Detect which cell encompasses the target text, then output its (X, Y) center coordinate. 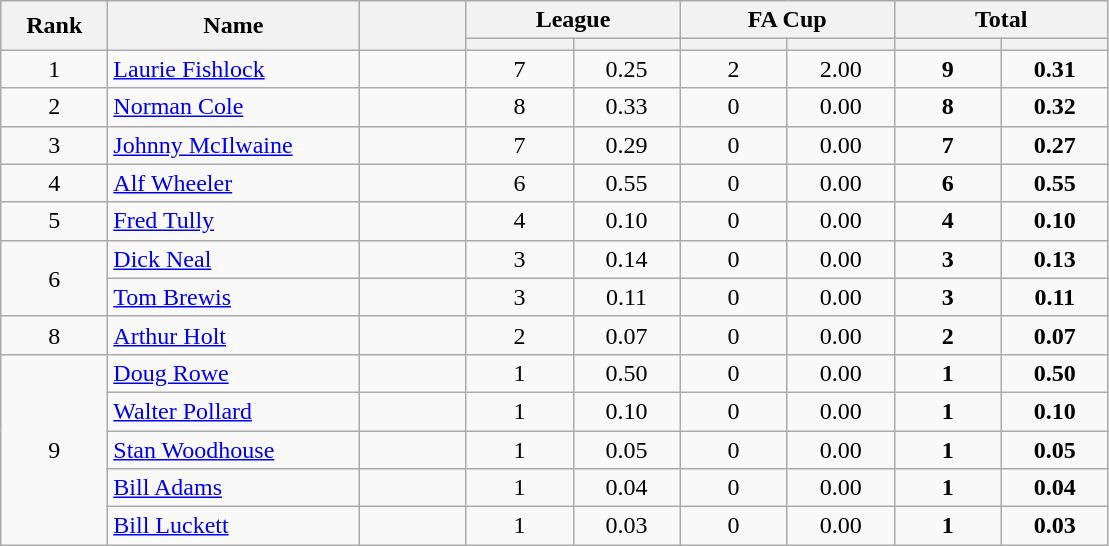
Name (234, 26)
Rank (54, 26)
Doug Rowe (234, 373)
Walter Pollard (234, 411)
0.29 (626, 145)
5 (54, 221)
Alf Wheeler (234, 183)
0.13 (1054, 259)
League (573, 20)
0.27 (1054, 145)
Laurie Fishlock (234, 69)
0.31 (1054, 69)
Johnny McIlwaine (234, 145)
Stan Woodhouse (234, 449)
Fred Tully (234, 221)
Tom Brewis (234, 297)
0.33 (626, 107)
Norman Cole (234, 107)
0.14 (626, 259)
Dick Neal (234, 259)
Arthur Holt (234, 335)
Total (1001, 20)
Bill Luckett (234, 526)
0.25 (626, 69)
2.00 (840, 69)
Bill Adams (234, 488)
0.32 (1054, 107)
FA Cup (787, 20)
